Return (x, y) of the center of cell containing provided text 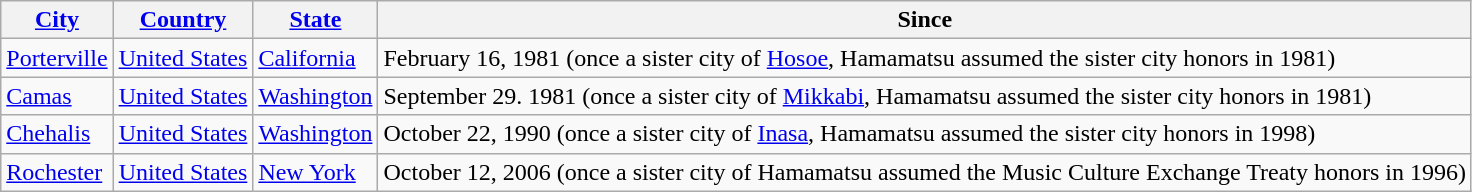
Since (925, 20)
Camas (57, 96)
City (57, 20)
New York (316, 172)
Porterville (57, 58)
Country (183, 20)
October 12, 2006 (once a sister city of Hamamatsu assumed the Music Culture Exchange Treaty honors in 1996) (925, 172)
February 16, 1981 (once a sister city of Hosoe, Hamamatsu assumed the sister city honors in 1981) (925, 58)
State (316, 20)
Chehalis (57, 134)
Rochester (57, 172)
September 29. 1981 (once a sister city of Mikkabi, Hamamatsu assumed the sister city honors in 1981) (925, 96)
California (316, 58)
October 22, 1990 (once a sister city of Inasa, Hamamatsu assumed the sister city honors in 1998) (925, 134)
